Search for the cell housing the specified text and yield its (x, y) center coordinate. 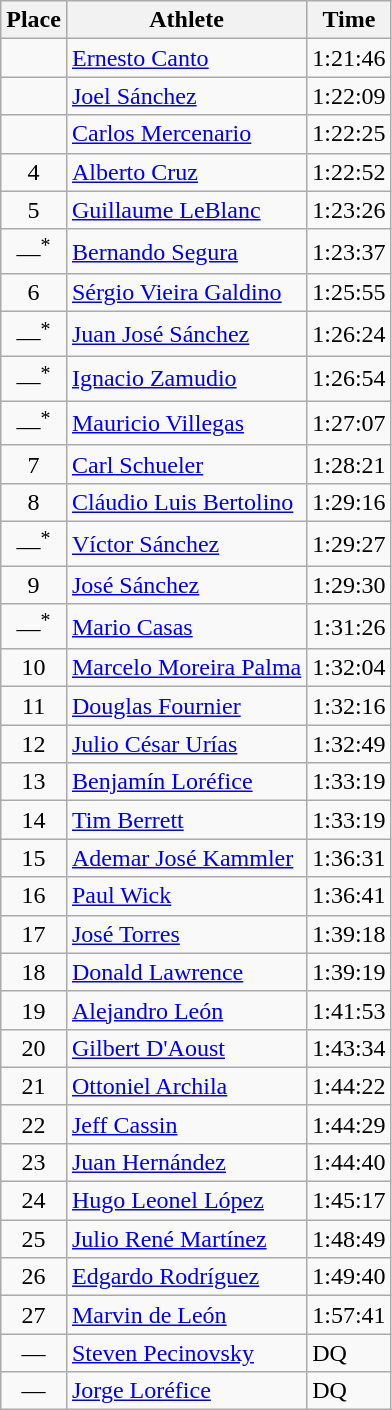
1:26:54 (349, 378)
Alberto Cruz (186, 172)
Ignacio Zamudio (186, 378)
1:23:26 (349, 210)
1:36:31 (349, 858)
5 (34, 210)
Alejandro León (186, 1010)
Sérgio Vieira Galdino (186, 293)
1:32:16 (349, 706)
Guillaume LeBlanc (186, 210)
Marvin de León (186, 1315)
17 (34, 934)
1:45:17 (349, 1201)
1:44:29 (349, 1124)
16 (34, 896)
1:44:22 (349, 1086)
1:48:49 (349, 1239)
Ademar José Kammler (186, 858)
Paul Wick (186, 896)
1:29:30 (349, 585)
1:57:41 (349, 1315)
6 (34, 293)
13 (34, 782)
Benjamín Loréfice (186, 782)
Douglas Fournier (186, 706)
8 (34, 502)
1:23:37 (349, 252)
1:49:40 (349, 1277)
14 (34, 820)
1:21:46 (349, 58)
4 (34, 172)
1:26:24 (349, 334)
Hugo Leonel López (186, 1201)
Ernesto Canto (186, 58)
26 (34, 1277)
Julio René Martínez (186, 1239)
1:22:25 (349, 134)
1:41:53 (349, 1010)
24 (34, 1201)
Jorge Loréfice (186, 1391)
Athlete (186, 20)
1:29:27 (349, 544)
7 (34, 464)
Joel Sánchez (186, 96)
1:44:40 (349, 1163)
12 (34, 744)
Place (34, 20)
1:43:34 (349, 1048)
10 (34, 668)
José Sánchez (186, 585)
20 (34, 1048)
1:22:52 (349, 172)
Gilbert D'Aoust (186, 1048)
Marcelo Moreira Palma (186, 668)
18 (34, 972)
19 (34, 1010)
Julio César Urías (186, 744)
1:25:55 (349, 293)
Mauricio Villegas (186, 424)
Donald Lawrence (186, 972)
25 (34, 1239)
9 (34, 585)
11 (34, 706)
Carl Schueler (186, 464)
Ottoniel Archila (186, 1086)
Víctor Sánchez (186, 544)
1:31:26 (349, 626)
1:32:04 (349, 668)
Time (349, 20)
1:32:49 (349, 744)
José Torres (186, 934)
1:39:18 (349, 934)
Bernando Segura (186, 252)
Juan José Sánchez (186, 334)
Mario Casas (186, 626)
Juan Hernández (186, 1163)
1:27:07 (349, 424)
Carlos Mercenario (186, 134)
23 (34, 1163)
15 (34, 858)
Tim Berrett (186, 820)
Edgardo Rodríguez (186, 1277)
1:36:41 (349, 896)
1:29:16 (349, 502)
Steven Pecinovsky (186, 1353)
22 (34, 1124)
21 (34, 1086)
Cláudio Luis Bertolino (186, 502)
Jeff Cassin (186, 1124)
1:22:09 (349, 96)
1:28:21 (349, 464)
1:39:19 (349, 972)
27 (34, 1315)
